Determine the [x, y] coordinate at the center of the cell enclosing the given text.  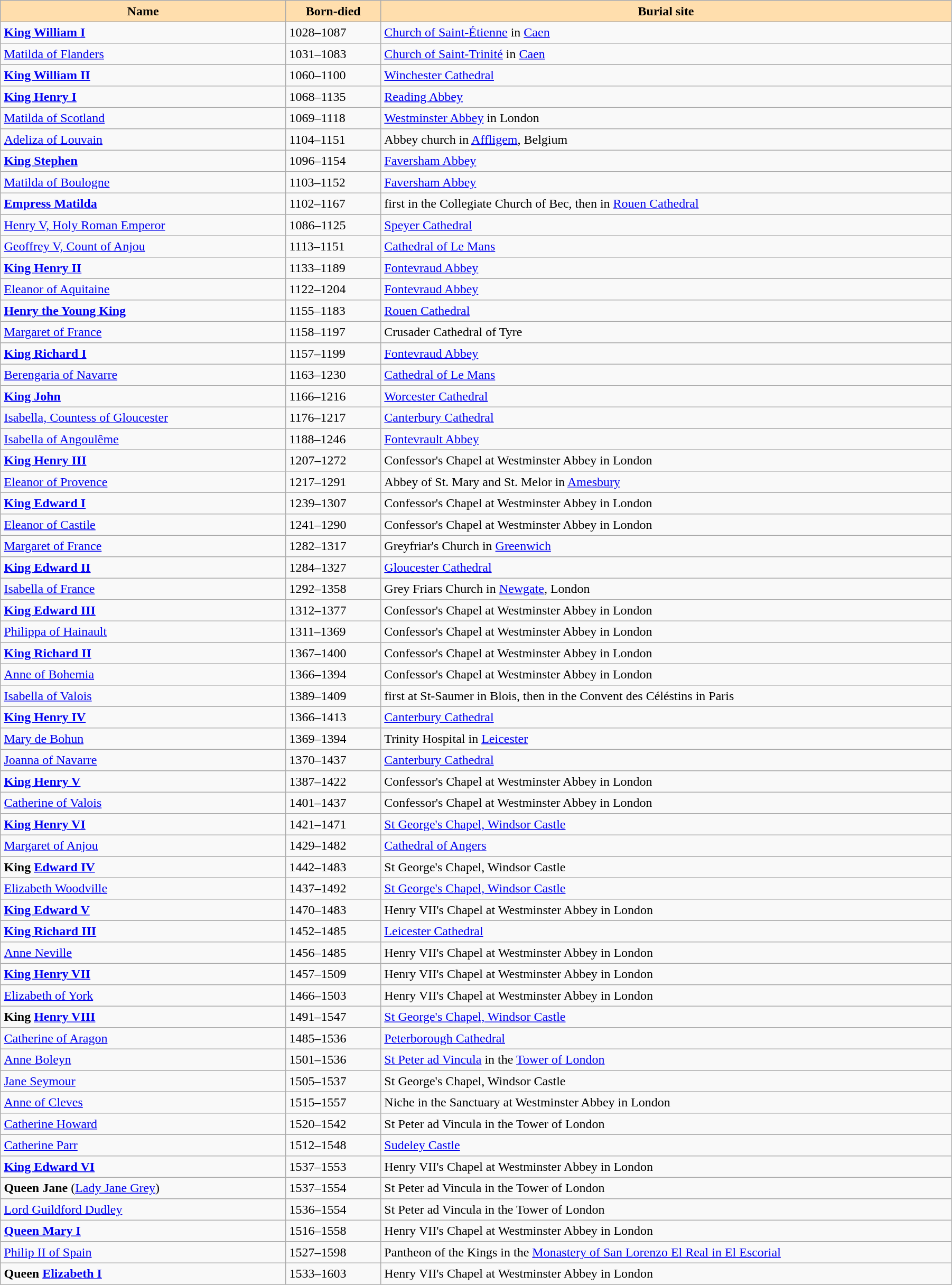
Anne of Bohemia [143, 674]
Reading Abbey [666, 97]
Burial site [666, 11]
King Henry III [143, 460]
1533–1603 [333, 1273]
Winchester Cathedral [666, 75]
King Richard II [143, 653]
first at St-Saumer in Blois, then in the Convent des Céléstins in Paris [666, 696]
1217–1291 [333, 482]
King Henry VIII [143, 1017]
Anne Boleyn [143, 1059]
1369–1394 [333, 739]
Matilda of Flanders [143, 54]
Church of Saint-Trinité in Caen [666, 54]
Catherine of Aragon [143, 1038]
Trinity Hospital in Leicester [666, 739]
1516–1558 [333, 1231]
1155–1183 [333, 311]
Leicester Cathedral [666, 931]
Eleanor of Provence [143, 482]
Matilda of Boulogne [143, 182]
Philip II of Spain [143, 1252]
1452–1485 [333, 931]
1505–1537 [333, 1081]
King Henry I [143, 97]
1031–1083 [333, 54]
Catherine of Valois [143, 803]
King William II [143, 75]
Henry the Young King [143, 311]
Catherine Howard [143, 1124]
King Edward VI [143, 1167]
1292–1358 [333, 589]
1457–1509 [333, 974]
Mary de Bohun [143, 739]
1166–1216 [333, 396]
1312–1377 [333, 610]
1086–1125 [333, 225]
Pantheon of the Kings in the Monastery of San Lorenzo El Real in El Escorial [666, 1252]
1512–1548 [333, 1145]
1157–1199 [333, 353]
1133–1189 [333, 268]
1537–1553 [333, 1167]
Fontevrault Abbey [666, 439]
1113–1151 [333, 246]
Cathedral of Angers [666, 845]
1401–1437 [333, 803]
1104–1151 [333, 139]
Westminster Abbey in London [666, 118]
1311–1369 [333, 631]
Adeliza of Louvain [143, 139]
King William I [143, 32]
Peterborough Cathedral [666, 1038]
Isabella of Valois [143, 696]
King Henry V [143, 781]
Anne Neville [143, 953]
Philippa of Hainault [143, 631]
1060–1100 [333, 75]
1520–1542 [333, 1124]
1103–1152 [333, 182]
Jane Seymour [143, 1081]
King John [143, 396]
Niche in the Sanctuary at Westminster Abbey in London [666, 1102]
Queen Mary I [143, 1231]
King Richard III [143, 931]
1176–1217 [333, 417]
Joanna of Navarre [143, 760]
1485–1536 [333, 1038]
Name [143, 11]
1367–1400 [333, 653]
1069–1118 [333, 118]
1188–1246 [333, 439]
1158–1197 [333, 332]
1282–1317 [333, 546]
1470–1483 [333, 910]
King Edward II [143, 567]
1028–1087 [333, 32]
Elizabeth of York [143, 995]
1387–1422 [333, 781]
Speyer Cathedral [666, 225]
Isabella of France [143, 589]
1421–1471 [333, 824]
Abbey church in Affligem, Belgium [666, 139]
King Edward IV [143, 867]
Grey Friars Church in Newgate, London [666, 589]
Geoffrey V, Count of Anjou [143, 246]
Lord Guildford Dudley [143, 1209]
Queen Jane (Lady Jane Grey) [143, 1188]
1501–1536 [333, 1059]
King Henry II [143, 268]
Eleanor of Castile [143, 525]
1207–1272 [333, 460]
1437–1492 [333, 888]
Sudeley Castle [666, 1145]
Queen Elizabeth I [143, 1273]
King Edward III [143, 610]
1096–1154 [333, 161]
King Edward V [143, 910]
Henry V, Holy Roman Emperor [143, 225]
Empress Matilda [143, 203]
Worcester Cathedral [666, 396]
Isabella, Countess of Gloucester [143, 417]
King Edward I [143, 503]
Abbey of St. Mary and St. Melor in Amesbury [666, 482]
King Henry IV [143, 717]
1527–1598 [333, 1252]
King Henry VII [143, 974]
1466–1503 [333, 995]
1163–1230 [333, 375]
1370–1437 [333, 760]
Church of Saint-Étienne in Caen [666, 32]
Greyfriar's Church in Greenwich [666, 546]
1068–1135 [333, 97]
Crusader Cathedral of Tyre [666, 332]
1389–1409 [333, 696]
Isabella of Angoulême [143, 439]
Anne of Cleves [143, 1102]
1429–1482 [333, 845]
1537–1554 [333, 1188]
1366–1413 [333, 717]
King Stephen [143, 161]
first in the Collegiate Church of Bec, then in Rouen Cathedral [666, 203]
Margaret of Anjou [143, 845]
Gloucester Cathedral [666, 567]
1515–1557 [333, 1102]
Matilda of Scotland [143, 118]
Eleanor of Aquitaine [143, 289]
1122–1204 [333, 289]
1239–1307 [333, 503]
1366–1394 [333, 674]
King Richard I [143, 353]
Catherine Parr [143, 1145]
Rouen Cathedral [666, 311]
1456–1485 [333, 953]
1241–1290 [333, 525]
1442–1483 [333, 867]
1491–1547 [333, 1017]
Berengaria of Navarre [143, 375]
Born-died [333, 11]
1284–1327 [333, 567]
1102–1167 [333, 203]
Elizabeth Woodville [143, 888]
King Henry VI [143, 824]
1536–1554 [333, 1209]
